Search for the cell housing the specified text and yield its [X, Y] center coordinate. 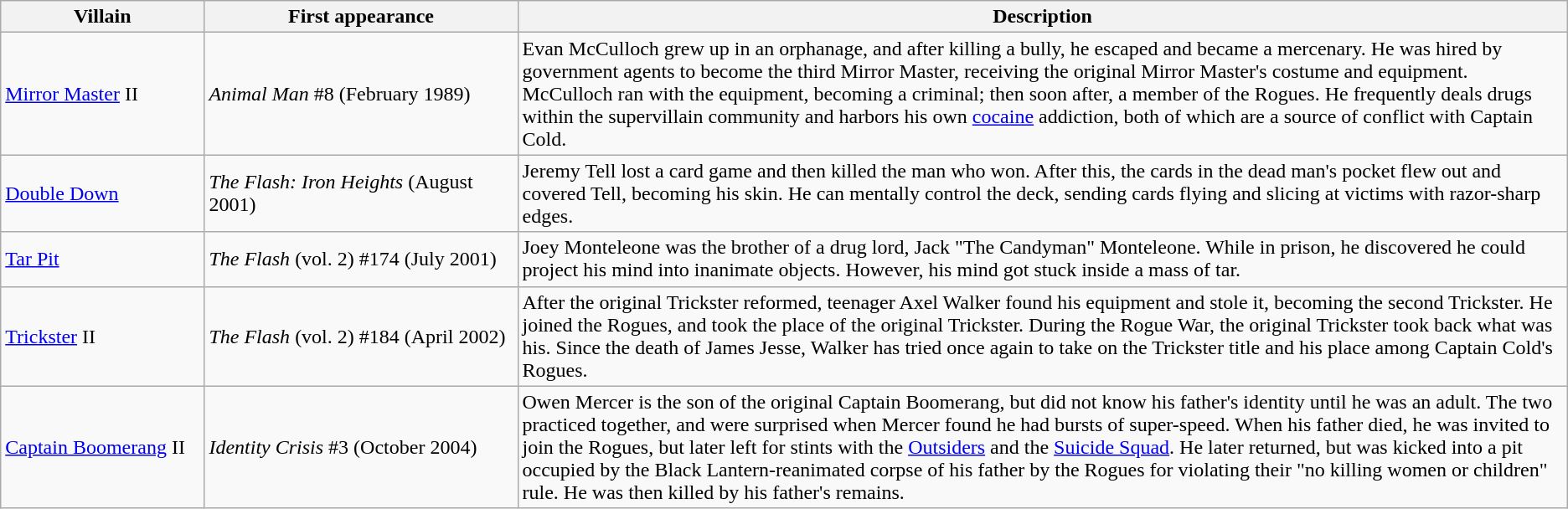
The Flash (vol. 2) #174 (July 2001) [361, 260]
The Flash (vol. 2) #184 (April 2002) [361, 337]
Animal Man #8 (February 1989) [361, 94]
Double Down [102, 193]
Trickster II [102, 337]
First appearance [361, 17]
The Flash: Iron Heights (August 2001) [361, 193]
Captain Boomerang II [102, 447]
Mirror Master II [102, 94]
Villain [102, 17]
Description [1042, 17]
Tar Pit [102, 260]
Identity Crisis #3 (October 2004) [361, 447]
